Return the (x, y) coordinate for the center point of the cell that contains the specified text.  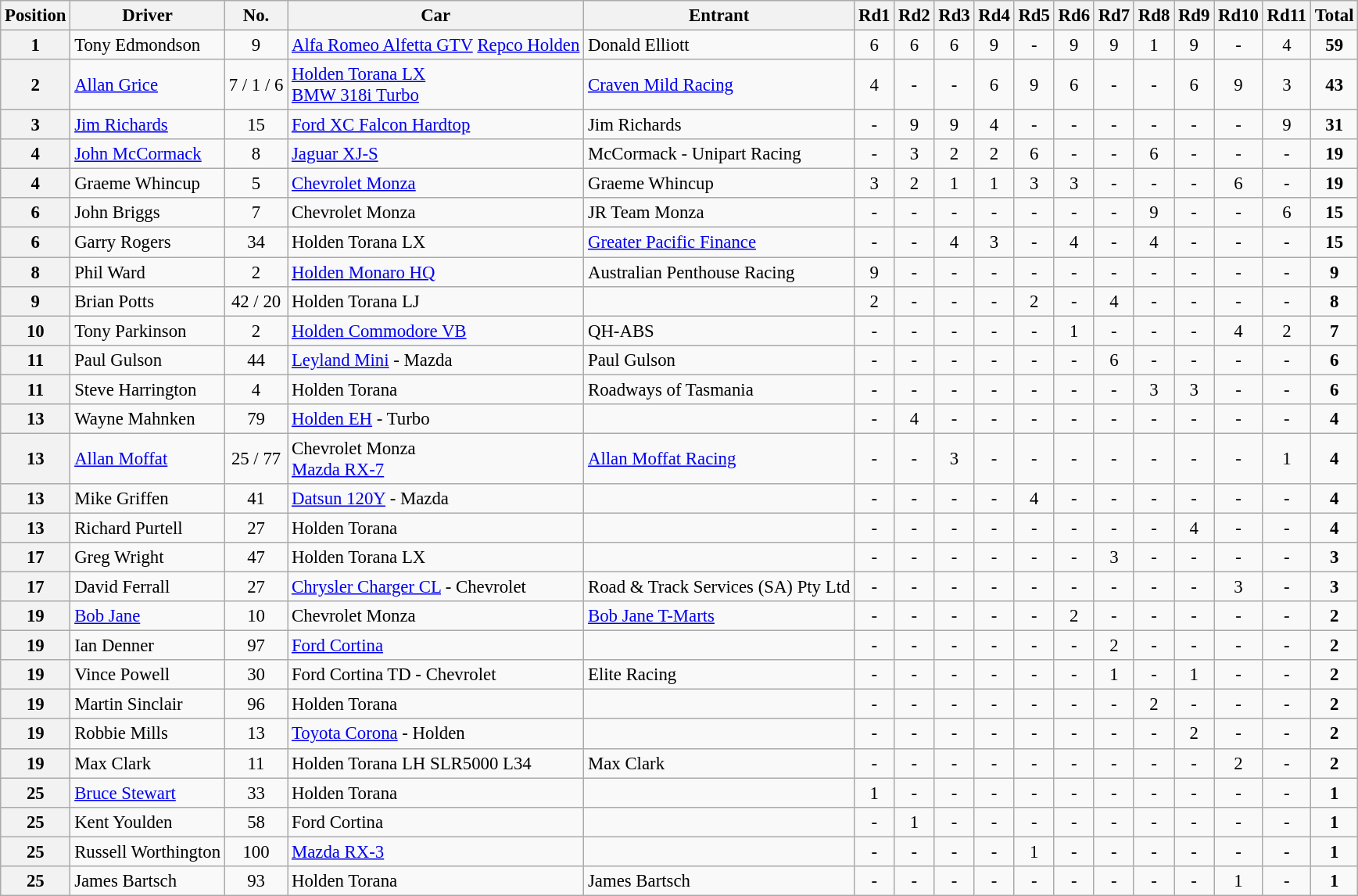
Bob Jane T-Marts (719, 616)
David Ferrall (148, 587)
Rd5 (1034, 16)
Rd11 (1287, 16)
59 (1334, 45)
Greater Pacific Finance (719, 242)
McCormack - Unipart Racing (719, 154)
Holden Monaro HQ (436, 272)
Ian Denner (148, 646)
Rd2 (915, 16)
Road & Track Services (SA) Pty Ltd (719, 587)
Greg Wright (148, 557)
30 (256, 675)
Rd8 (1154, 16)
Allan Moffat (148, 458)
Total (1334, 16)
Rd3 (954, 16)
Mazda RX-3 (436, 851)
43 (1334, 84)
JR Team Monza (719, 213)
42 / 20 (256, 301)
Chrysler Charger CL - Chevrolet (436, 587)
93 (256, 881)
Tony Parkinson (148, 331)
Allan Grice (148, 84)
Bob Jane (148, 616)
Rd1 (874, 16)
Roadways of Tasmania (719, 389)
47 (256, 557)
John McCormack (148, 154)
100 (256, 851)
44 (256, 360)
No. (256, 16)
Holden EH - Turbo (436, 419)
Elite Racing (719, 675)
Wayne Mahnken (148, 419)
Brian Potts (148, 301)
Holden Torana LJ (436, 301)
Ford XC Falcon Hardtop (436, 125)
7 / 1 / 6 (256, 84)
Steve Harrington (148, 389)
96 (256, 704)
Martin Sinclair (148, 704)
Alfa Romeo Alfetta GTV Repco Holden (436, 45)
79 (256, 419)
33 (256, 793)
Rd4 (994, 16)
Russell Worthington (148, 851)
97 (256, 646)
Vince Powell (148, 675)
Donald Elliott (719, 45)
Chevrolet MonzaMazda RX-7 (436, 458)
25 / 77 (256, 458)
Robbie Mills (148, 734)
Holden Torana LH SLR5000 L34 (436, 763)
Driver (148, 16)
34 (256, 242)
Holden Torana LXBMW 318i Turbo (436, 84)
Rd7 (1113, 16)
58 (256, 822)
QH-ABS (719, 331)
Rd10 (1238, 16)
31 (1334, 125)
Phil Ward (148, 272)
Car (436, 16)
Kent Youlden (148, 822)
Jaguar XJ-S (436, 154)
Holden Commodore VB (436, 331)
41 (256, 499)
Position (36, 16)
Richard Purtell (148, 528)
Garry Rogers (148, 242)
5 (256, 184)
Ford Cortina TD - Chevrolet (436, 675)
Rd6 (1074, 16)
Bruce Stewart (148, 793)
Australian Penthouse Racing (719, 272)
Craven Mild Racing (719, 84)
Toyota Corona - Holden (436, 734)
Entrant (719, 16)
Mike Griffen (148, 499)
Rd9 (1195, 16)
Allan Moffat Racing (719, 458)
Tony Edmondson (148, 45)
Leyland Mini - Mazda (436, 360)
Datsun 120Y - Mazda (436, 499)
John Briggs (148, 213)
